Pinpoint the cell where the given text exists, returning its (x, y) midpoint coordinate. 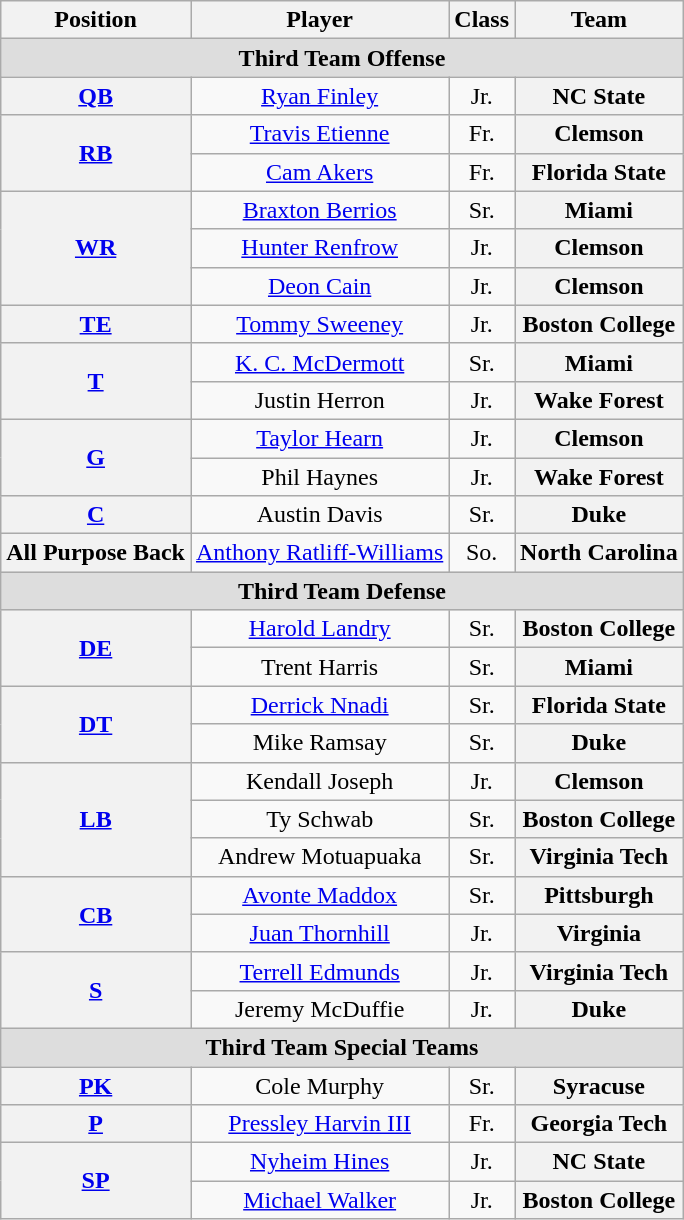
Justin Herron (319, 400)
SP (96, 1181)
Position (96, 20)
Hunter Renfrow (319, 248)
WR (96, 248)
Anthony Ratliff-Williams (319, 553)
Team (600, 20)
Third Team Offense (342, 58)
Cole Murphy (319, 1085)
RB (96, 153)
Syracuse (600, 1085)
C (96, 515)
Terrell Edmunds (319, 971)
Braxton Berrios (319, 210)
Pressley Harvin III (319, 1124)
LB (96, 819)
TE (96, 324)
Austin Davis (319, 515)
Andrew Motuapuaka (319, 857)
DE (96, 648)
DT (96, 724)
Third Team Defense (342, 591)
All Purpose Back (96, 553)
Jeremy McDuffie (319, 1009)
T (96, 381)
So. (482, 553)
Deon Cain (319, 286)
Pittsburgh (600, 895)
Third Team Special Teams (342, 1047)
Player (319, 20)
Ty Schwab (319, 819)
Cam Akers (319, 172)
Derrick Nnadi (319, 705)
Phil Haynes (319, 477)
Nyheim Hines (319, 1162)
K. C. McDermott (319, 362)
Avonte Maddox (319, 895)
Kendall Joseph (319, 781)
Class (482, 20)
Virginia (600, 933)
QB (96, 96)
Tommy Sweeney (319, 324)
Mike Ramsay (319, 743)
North Carolina (600, 553)
PK (96, 1085)
G (96, 457)
Travis Etienne (319, 134)
S (96, 990)
CB (96, 914)
Trent Harris (319, 667)
Michael Walker (319, 1200)
Juan Thornhill (319, 933)
Ryan Finley (319, 96)
Harold Landry (319, 629)
Georgia Tech (600, 1124)
Taylor Hearn (319, 438)
P (96, 1124)
